Scan for the cell matching the given text and deliver its [X, Y] coordinate at center. 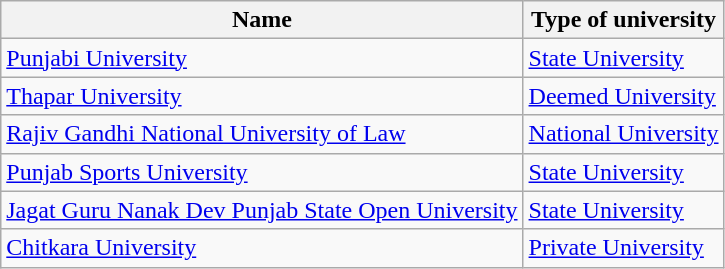
Private University [624, 248]
Jagat Guru Nanak Dev Punjab State Open University [262, 210]
Rajiv Gandhi National University of Law [262, 134]
Punjab Sports University [262, 172]
Thapar University [262, 96]
Deemed University [624, 96]
Chitkara University [262, 248]
National University [624, 134]
Punjabi University [262, 58]
Name [262, 20]
Type of university [624, 20]
